For the text-containing cell, return its midpoint in [X, Y] coordinate format. 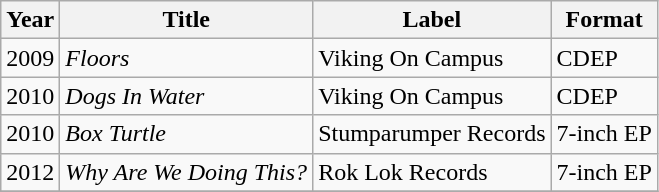
2012 [30, 172]
Year [30, 20]
Label [432, 20]
Why Are We Doing This? [186, 172]
Dogs In Water [186, 96]
Box Turtle [186, 134]
Format [604, 20]
2009 [30, 58]
Stumparumper Records [432, 134]
Floors [186, 58]
Title [186, 20]
Rok Lok Records [432, 172]
